Output the (X, Y) coordinate of the center of the cell containing the given text.  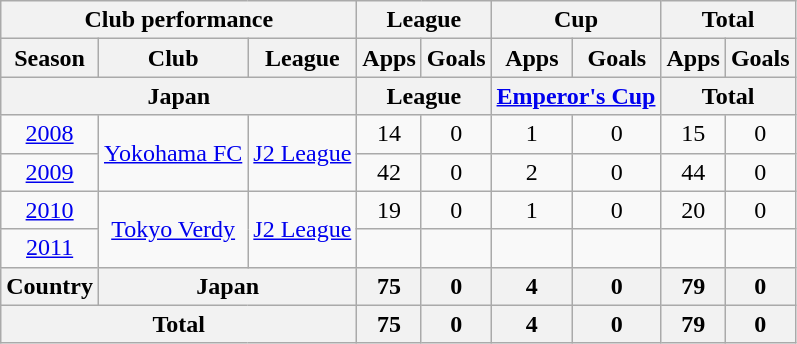
Country (50, 286)
20 (693, 210)
Tokyo Verdy (172, 229)
2008 (50, 134)
Season (50, 58)
Cup (576, 20)
Club performance (179, 20)
2010 (50, 210)
2011 (50, 248)
19 (389, 210)
2009 (50, 172)
2 (532, 172)
Yokohama FC (172, 153)
Emperor's Cup (576, 96)
14 (389, 134)
15 (693, 134)
42 (389, 172)
44 (693, 172)
Club (172, 58)
